Determine the [x, y] coordinate at the center of the cell enclosing the given text.  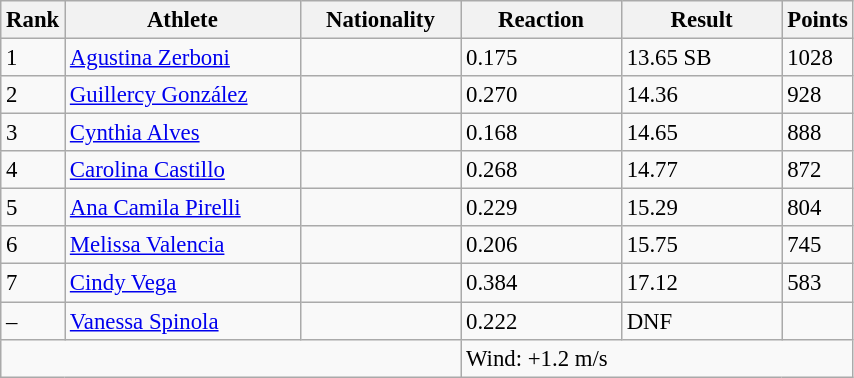
15.29 [702, 208]
0.168 [542, 133]
DNF [702, 321]
Carolina Castillo [183, 170]
Reaction [542, 20]
0.268 [542, 170]
Result [702, 20]
Cynthia Alves [183, 133]
872 [818, 170]
0.384 [542, 283]
4 [33, 170]
Wind: +1.2 m/s [658, 358]
745 [818, 245]
0.229 [542, 208]
Vanessa Spinola [183, 321]
14.65 [702, 133]
17.12 [702, 283]
Melissa Valencia [183, 245]
3 [33, 133]
7 [33, 283]
Ana Camila Pirelli [183, 208]
14.77 [702, 170]
Agustina Zerboni [183, 58]
13.65 SB [702, 58]
Rank [33, 20]
0.222 [542, 321]
– [33, 321]
6 [33, 245]
804 [818, 208]
888 [818, 133]
928 [818, 95]
14.36 [702, 95]
Nationality [380, 20]
583 [818, 283]
Points [818, 20]
Athlete [183, 20]
0.270 [542, 95]
1 [33, 58]
Guillercy González [183, 95]
2 [33, 95]
0.206 [542, 245]
Cindy Vega [183, 283]
0.175 [542, 58]
1028 [818, 58]
15.75 [702, 245]
5 [33, 208]
